Provide the [x, y] coordinate of the cell's center where the given text is located.  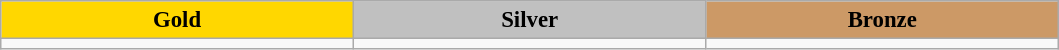
Gold [178, 20]
Bronze [882, 20]
Silver [530, 20]
